Extract the [x, y] coordinate from the center of the cell holding the provided text.  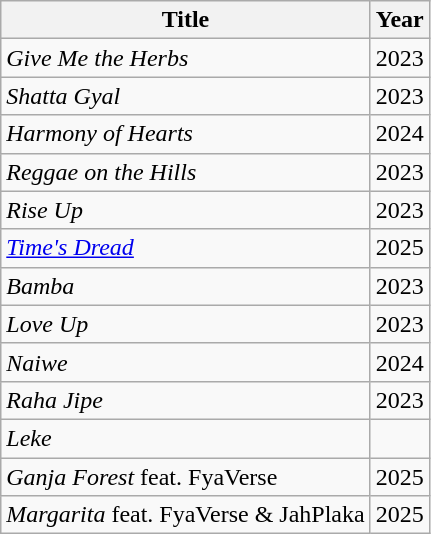
Shatta Gyal [186, 96]
Margarita feat. FyaVerse & JahPlaka [186, 515]
Title [186, 20]
Rise Up [186, 210]
Ganja Forest feat. FyaVerse [186, 477]
Bamba [186, 286]
Time's Dread [186, 248]
Love Up [186, 324]
Naiwe [186, 362]
Harmony of Hearts [186, 134]
Raha Jipe [186, 400]
Year [400, 20]
Leke [186, 438]
Reggae on the Hills [186, 172]
Give Me the Herbs [186, 58]
